Provide the [X, Y] coordinate of the cell's center where the given text is located.  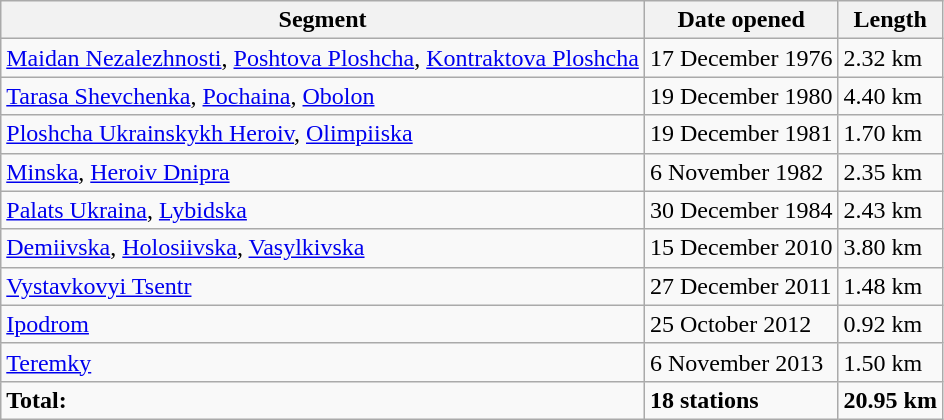
Ipodrom [323, 324]
Ploshcha Ukrainskykh Heroiv, Olimpiiska [323, 134]
Minska, Heroiv Dnipra [323, 172]
15 December 2010 [741, 248]
Date opened [741, 20]
19 December 1980 [741, 96]
Vystavkovyi Tsentr [323, 286]
27 December 2011 [741, 286]
Segment [323, 20]
6 November 2013 [741, 362]
2.43 km [890, 210]
Total: [323, 400]
2.35 km [890, 172]
1.50 km [890, 362]
4.40 km [890, 96]
0.92 km [890, 324]
Palats Ukraina, Lybidska [323, 210]
17 December 1976 [741, 58]
20.95 km [890, 400]
6 November 1982 [741, 172]
3.80 km [890, 248]
Length [890, 20]
18 stations [741, 400]
30 December 1984 [741, 210]
1.48 km [890, 286]
1.70 km [890, 134]
2.32 km [890, 58]
19 December 1981 [741, 134]
Tarasa Shevchenka, Pochaina, Obolon [323, 96]
Teremky [323, 362]
25 October 2012 [741, 324]
Demiivska, Holosiivska, Vasylkivska [323, 248]
Maidan Nezalezhnosti, Poshtova Ploshcha, Kontraktova Ploshcha [323, 58]
